Provide the [x, y] coordinate of the cell's center where the given text is located.  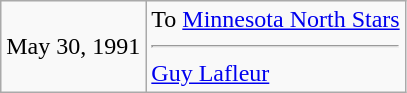
To Minnesota North StarsGuy Lafleur [276, 47]
May 30, 1991 [74, 47]
